Scan for the cell matching the given text and deliver its [X, Y] coordinate at center. 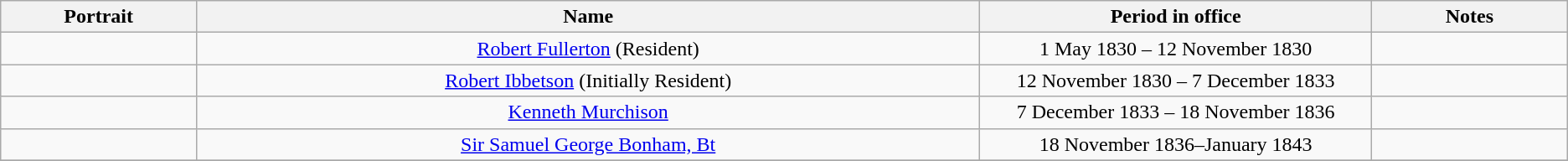
12 November 1830 – 7 December 1833 [1176, 80]
Notes [1469, 17]
Robert Fullerton (Resident) [588, 49]
18 November 1836–January 1843 [1176, 144]
Period in office [1176, 17]
Portrait [99, 17]
Sir Samuel George Bonham, Bt [588, 144]
1 May 1830 – 12 November 1830 [1176, 49]
Name [588, 17]
7 December 1833 – 18 November 1836 [1176, 112]
Kenneth Murchison [588, 112]
Robert Ibbetson (Initially Resident) [588, 80]
